From the cell containing the given text, extract its center point as [x, y] coordinate. 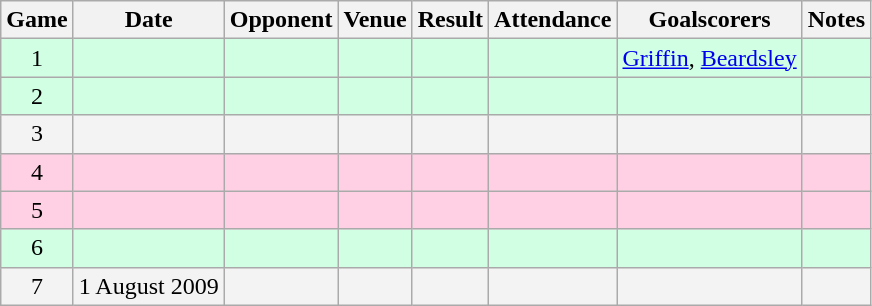
Opponent [281, 20]
Game [37, 20]
1 [37, 58]
Griffin, Beardsley [710, 58]
Result [450, 20]
7 [37, 286]
2 [37, 96]
Venue [375, 20]
3 [37, 134]
1 August 2009 [148, 286]
Goalscorers [710, 20]
Date [148, 20]
Notes [836, 20]
5 [37, 210]
Attendance [553, 20]
4 [37, 172]
6 [37, 248]
